Search for the cell housing the specified text and yield its [x, y] center coordinate. 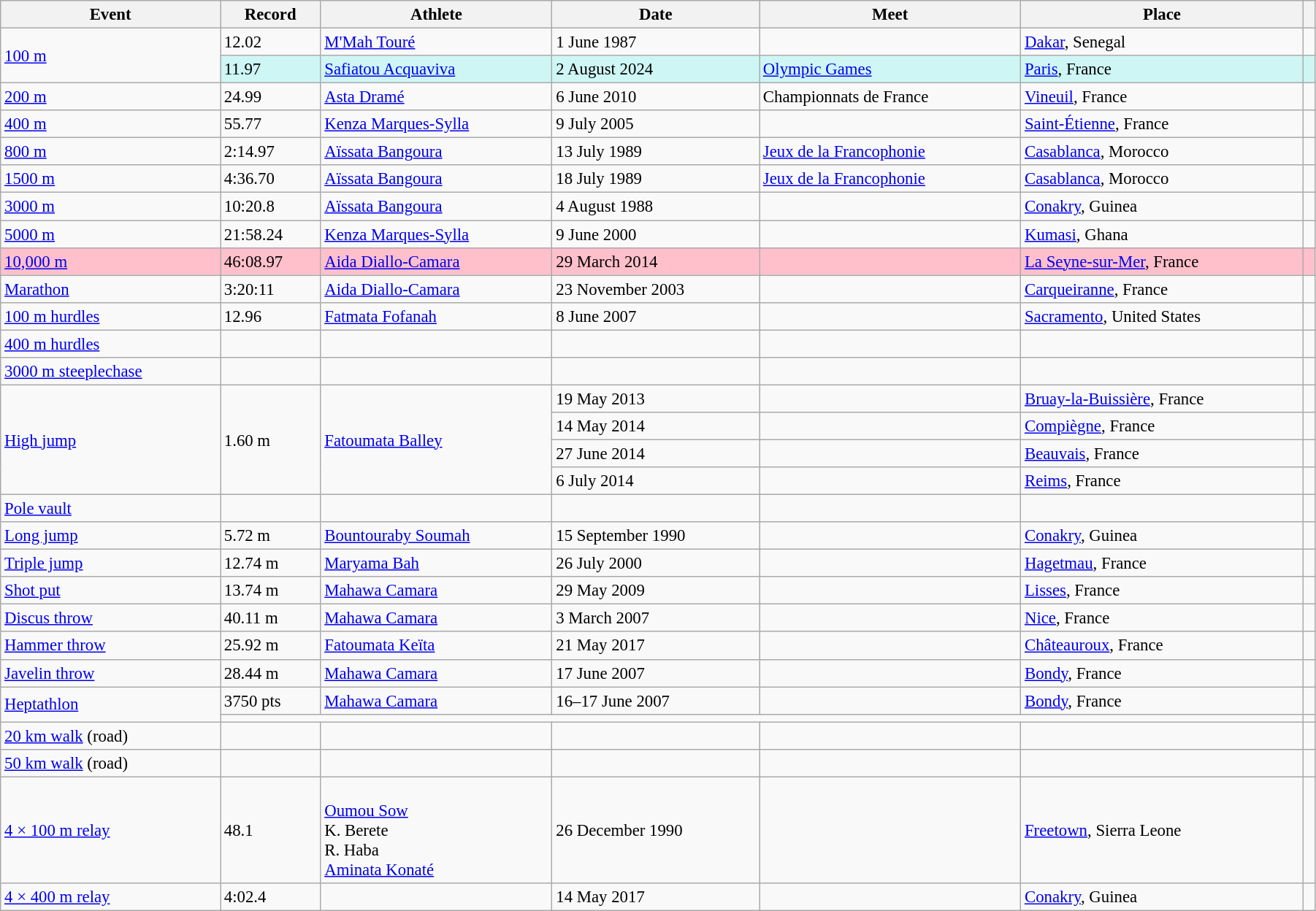
Dakar, Senegal [1163, 42]
26 July 2000 [656, 564]
Lisses, France [1163, 591]
25.92 m [270, 646]
Maryama Bah [437, 564]
12.96 [270, 316]
4 × 400 m relay [111, 897]
24.99 [270, 97]
29 May 2009 [656, 591]
9 June 2000 [656, 234]
12.74 m [270, 564]
800 m [111, 152]
Date [656, 15]
46:08.97 [270, 261]
Carqueiranne, France [1163, 289]
Bountouraby Soumah [437, 536]
Fatoumata Keïta [437, 646]
13 July 1989 [656, 152]
Meet [890, 15]
4:02.4 [270, 897]
Paris, France [1163, 69]
27 June 2014 [656, 453]
100 m [111, 55]
1.60 m [270, 439]
Saint-Étienne, France [1163, 124]
40.11 m [270, 618]
19 May 2013 [656, 399]
13.74 m [270, 591]
3000 m [111, 207]
La Seyne-sur-Mer, France [1163, 261]
Place [1163, 15]
Long jump [111, 536]
12.02 [270, 42]
17 June 2007 [656, 673]
Fatoumata Balley [437, 439]
28.44 m [270, 673]
Discus throw [111, 618]
15 September 1990 [656, 536]
High jump [111, 439]
Marathon [111, 289]
10,000 m [111, 261]
20 km walk (road) [111, 736]
2:14.97 [270, 152]
48.1 [270, 830]
Hagetmau, France [1163, 564]
3:20:11 [270, 289]
21:58.24 [270, 234]
Shot put [111, 591]
Vineuil, France [1163, 97]
5000 m [111, 234]
1 June 1987 [656, 42]
4 August 1988 [656, 207]
Compiègne, France [1163, 426]
Safiatou Acquaviva [437, 69]
14 May 2014 [656, 426]
Freetown, Sierra Leone [1163, 830]
200 m [111, 97]
3 March 2007 [656, 618]
9 July 2005 [656, 124]
14 May 2017 [656, 897]
Heptathlon [111, 704]
Hammer throw [111, 646]
4:36.70 [270, 179]
Châteauroux, France [1163, 646]
Sacramento, United States [1163, 316]
55.77 [270, 124]
5.72 m [270, 536]
Championnats de France [890, 97]
Pole vault [111, 509]
Kumasi, Ghana [1163, 234]
Olympic Games [890, 69]
Asta Dramé [437, 97]
21 May 2017 [656, 646]
Fatmata Fofanah [437, 316]
29 March 2014 [656, 261]
26 December 1990 [656, 830]
3750 pts [270, 701]
Oumou SowK. BereteR. HabaAminata Konaté [437, 830]
18 July 1989 [656, 179]
Triple jump [111, 564]
Athlete [437, 15]
100 m hurdles [111, 316]
400 m hurdles [111, 344]
4 × 100 m relay [111, 830]
16–17 June 2007 [656, 701]
10:20.8 [270, 207]
3000 m steeplechase [111, 372]
8 June 2007 [656, 316]
Record [270, 15]
Event [111, 15]
M'Mah Touré [437, 42]
Reims, France [1163, 481]
6 June 2010 [656, 97]
Beauvais, France [1163, 453]
Javelin throw [111, 673]
50 km walk (road) [111, 764]
Nice, France [1163, 618]
1500 m [111, 179]
11.97 [270, 69]
2 August 2024 [656, 69]
23 November 2003 [656, 289]
400 m [111, 124]
6 July 2014 [656, 481]
Bruay-la-Buissière, France [1163, 399]
